Find where the given text appears and provide that cell's center as [x, y] coordinate. 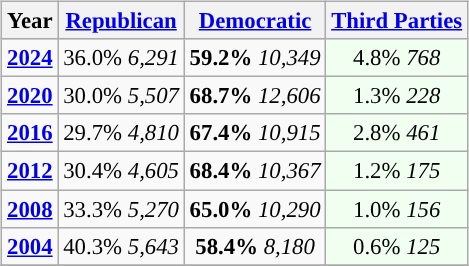
Republican [121, 21]
2024 [30, 58]
68.7% 12,606 [255, 96]
2004 [30, 246]
4.8% 768 [397, 58]
68.4% 10,367 [255, 171]
58.4% 8,180 [255, 246]
30.0% 5,507 [121, 96]
2012 [30, 171]
59.2% 10,349 [255, 58]
Year [30, 21]
1.3% 228 [397, 96]
29.7% 4,810 [121, 133]
1.0% 156 [397, 209]
2.8% 461 [397, 133]
40.3% 5,643 [121, 246]
2008 [30, 209]
Democratic [255, 21]
1.2% 175 [397, 171]
65.0% 10,290 [255, 209]
36.0% 6,291 [121, 58]
2020 [30, 96]
33.3% 5,270 [121, 209]
0.6% 125 [397, 246]
2016 [30, 133]
67.4% 10,915 [255, 133]
Third Parties [397, 21]
30.4% 4,605 [121, 171]
